Locate the cell with the specified text and output its [X, Y] center coordinate. 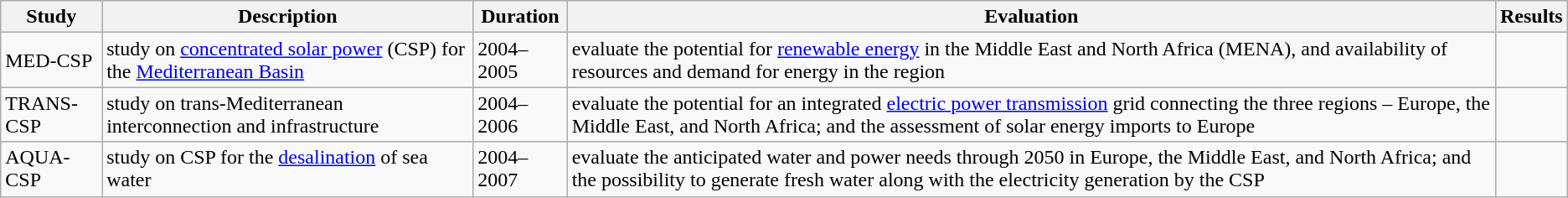
MED-CSP [52, 60]
Description [288, 17]
TRANS-CSP [52, 114]
AQUA-CSP [52, 169]
Evaluation [1031, 17]
Study [52, 17]
study on CSP for the desalination of sea water [288, 169]
2004–2007 [520, 169]
2004–2005 [520, 60]
2004–2006 [520, 114]
study on concentrated solar power (CSP) for the Mediterranean Basin [288, 60]
Duration [520, 17]
Results [1531, 17]
study on trans-Mediterranean interconnection and infrastructure [288, 114]
